Scan for the cell matching the given text and deliver its [X, Y] coordinate at center. 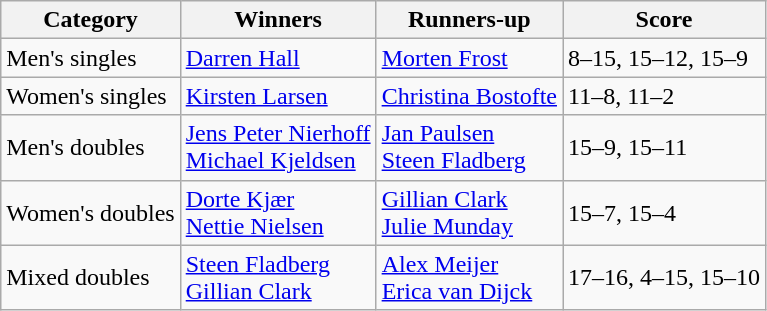
Darren Hall [278, 58]
Category [90, 20]
Morten Frost [469, 58]
Alex Meijer Erica van Dijck [469, 278]
8–15, 15–12, 15–9 [664, 58]
Women's doubles [90, 212]
Gillian Clark Julie Munday [469, 212]
Steen Fladberg Gillian Clark [278, 278]
15–7, 15–4 [664, 212]
Jan Paulsen Steen Fladberg [469, 148]
Jens Peter Nierhoff Michael Kjeldsen [278, 148]
Kirsten Larsen [278, 96]
Men's doubles [90, 148]
15–9, 15–11 [664, 148]
Mixed doubles [90, 278]
17–16, 4–15, 15–10 [664, 278]
Runners-up [469, 20]
Score [664, 20]
Dorte Kjær Nettie Nielsen [278, 212]
Men's singles [90, 58]
Winners [278, 20]
11–8, 11–2 [664, 96]
Christina Bostofte [469, 96]
Women's singles [90, 96]
